Provide the [X, Y] coordinate of the cell's center where the given text is located.  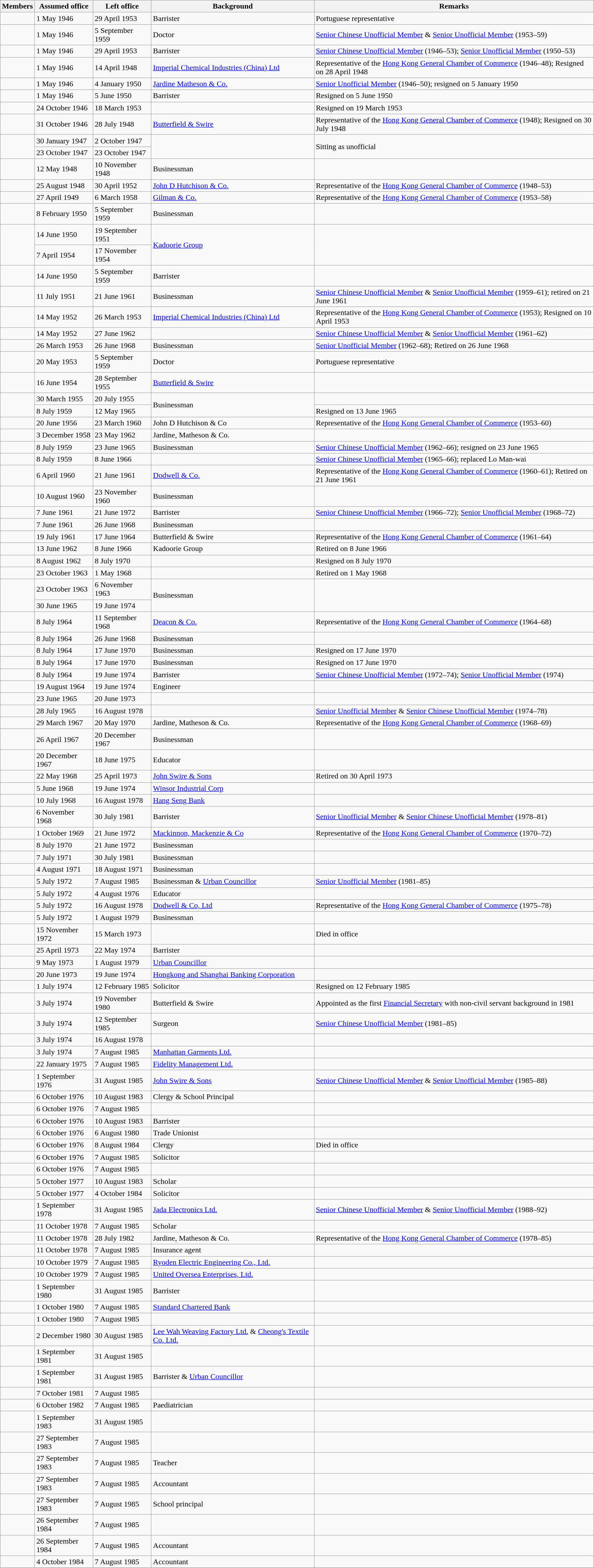
Remarks [454, 6]
Deacon & Co. [233, 622]
4 August 1971 [64, 869]
12 September 1985 [122, 1023]
Dodwell & Co, Ltd [233, 906]
2 October 1947 [122, 141]
Mackinnon, Mackenzie & Co [233, 833]
28 September 1955 [122, 383]
5 June 1950 [122, 96]
United Oversea Enterprises, Ltd. [233, 1274]
Retired on 1 May 1968 [454, 573]
School principal [233, 1504]
Senior Chinese Unofficial Member (1966–72); Senior Unofficial Member (1968–72) [454, 513]
Senior Unofficial Member & Senior Chinese Unofficial Member (1978–81) [454, 817]
Senior Unofficial Member (1981–85) [454, 881]
23 November 1960 [122, 496]
Senior Chinese Unofficial Member & Senior Unofficial Member (1959–61); retired on 21 June 1961 [454, 296]
Representative of the Hong Kong General Chamber of Commerce (1978–85) [454, 1238]
19 September 1951 [122, 235]
12 May 1965 [122, 411]
18 March 1953 [122, 108]
8 August 1962 [64, 561]
Resigned on 19 March 1953 [454, 108]
23 March 1960 [122, 423]
Senior Chinese Unofficial Member & Senior Unofficial Member (1988–92) [454, 1210]
15 November 1972 [64, 934]
30 August 1985 [122, 1335]
6 March 1958 [122, 198]
4 January 1950 [122, 84]
Senior Chinese Unofficial Member & Senior Unofficial Member (1961–62) [454, 333]
Hang Seng Bank [233, 800]
Representative of the Hong Kong General Chamber of Commerce (1975–78) [454, 906]
17 June 1964 [122, 537]
4 August 1976 [122, 894]
7 April 1954 [64, 255]
27 April 1949 [64, 198]
8 August 1984 [122, 1145]
1 September 1978 [64, 1210]
Retired on 8 June 1966 [454, 549]
30 April 1952 [122, 186]
Senior Chinese Unofficial Member (1972–74); Senior Unofficial Member (1974) [454, 675]
Assumed office [64, 6]
6 April 1960 [64, 476]
12 February 1985 [122, 987]
Insurance agent [233, 1250]
Dodwell & Co. [233, 476]
Appointed as the first Financial Secretary with non-civil servant background in 1981 [454, 1003]
1 September 1983 [64, 1422]
Representative of the Hong Kong General Chamber of Commerce (1948–53) [454, 186]
1 September 1980 [64, 1290]
9 May 1973 [64, 962]
Urban Councillor [233, 962]
22 May 1974 [122, 950]
23 May 1962 [122, 435]
Resigned on 12 February 1985 [454, 987]
25 August 1948 [64, 186]
20 May 1970 [122, 723]
7 July 1971 [64, 857]
10 August 1960 [64, 496]
20 May 1953 [64, 362]
1 October 1969 [64, 833]
10 November 1948 [122, 169]
6 November 1968 [64, 817]
27 June 1962 [122, 333]
20 June 1956 [64, 423]
11 July 1951 [64, 296]
28 July 1982 [122, 1238]
13 June 1962 [64, 549]
7 October 1981 [64, 1393]
1 May 1968 [122, 573]
18 August 1971 [122, 869]
2 December 1980 [64, 1335]
19 July 1961 [64, 537]
Clergy & School Principal [233, 1097]
31 October 1946 [64, 124]
Hongkong and Shanghai Banking Corporation [233, 974]
Representative of the Hong Kong General Chamber of Commerce (1961–64) [454, 537]
Businessman & Urban Councillor [233, 881]
20 July 1955 [122, 399]
Senior Unofficial Member (1962–68); Retired on 26 June 1968 [454, 345]
Jada Electronics Ltd. [233, 1210]
Surgeon [233, 1023]
Members [17, 6]
19 August 1964 [64, 687]
Representative of the Hong Kong General Chamber of Commerce (1970–72) [454, 833]
29 March 1967 [64, 723]
Winsor Industrial Corp [233, 788]
Resigned on 13 June 1965 [454, 411]
Clergy [233, 1145]
Sitting as unofficial [454, 147]
Resigned on 8 July 1970 [454, 561]
Fidelity Management Ltd. [233, 1064]
3 December 1958 [64, 435]
14 April 1948 [122, 67]
Trade Unionist [233, 1133]
17 November 1954 [122, 255]
28 July 1965 [64, 711]
Representative of the Hong Kong General Chamber of Commerce (1953–58) [454, 198]
Senior Chinese Unofficial Member & Senior Unofficial Member (1985–88) [454, 1080]
Retired on 30 April 1973 [454, 776]
Senior Chinese Unofficial Member & Senior Unofficial Member (1953–59) [454, 35]
18 June 1975 [122, 760]
John D Hutchison & Co [233, 423]
Resigned on 5 June 1950 [454, 96]
Senior Chinese Unofficial Member (1981–85) [454, 1023]
Teacher [233, 1463]
12 May 1948 [64, 169]
Senior Unofficial Member & Senior Chinese Unofficial Member (1974–78) [454, 711]
22 May 1968 [64, 776]
22 January 1975 [64, 1064]
1 September 1976 [64, 1080]
Barrister & Urban Councillor [233, 1377]
Representative of the Hong Kong General Chamber of Commerce (1953); Resigned on 10 April 1953 [454, 317]
Representative of the Hong Kong General Chamber of Commerce (1948); Resigned on 30 July 1948 [454, 124]
6 August 1980 [122, 1133]
Representative of the Hong Kong General Chamber of Commerce (1964–68) [454, 622]
28 July 1948 [122, 124]
Senior Chinese Unofficial Member (1946–53); Senior Unofficial Member (1950–53) [454, 51]
30 January 1947 [64, 141]
Representative of the Hong Kong General Chamber of Commerce (1953–60) [454, 423]
Representative of the Hong Kong General Chamber of Commerce (1946–48); Resigned on 28 April 1948 [454, 67]
Gilman & Co. [233, 198]
15 March 1973 [122, 934]
Senior Chinese Unofficial Member (1962–66); resigned on 23 June 1965 [454, 447]
11 September 1968 [122, 622]
Representative of the Hong Kong General Chamber of Commerce (1960–61); Retired on 21 June 1961 [454, 476]
Ryoden Electric Engineering Co., Ltd. [233, 1262]
Lee Wah Weaving Factory Ltd. & Cheong's Textile Co. Ltd. [233, 1335]
10 July 1968 [64, 800]
Senior Chinese Unofficial Member (1965–66); replaced Lo Man-wai [454, 459]
Jardine Matheson & Co. [233, 84]
30 June 1965 [64, 606]
Senior Unofficial Member (1946–50); resigned on 5 January 1950 [454, 84]
Manhattan Garments Ltd. [233, 1052]
Paediatrician [233, 1405]
30 March 1955 [64, 399]
6 November 1963 [122, 589]
Engineer [233, 687]
5 June 1968 [64, 788]
Standard Chartered Bank [233, 1307]
6 October 1982 [64, 1405]
24 October 1946 [64, 108]
John D Hutchison & Co. [233, 186]
8 February 1950 [64, 214]
19 November 1980 [122, 1003]
1 July 1974 [64, 987]
26 April 1967 [64, 739]
Left office [122, 6]
16 June 1954 [64, 383]
Background [233, 6]
Representative of the Hong Kong General Chamber of Commerce (1968–69) [454, 723]
